Extract the [X, Y] coordinate from the center of the cell holding the provided text.  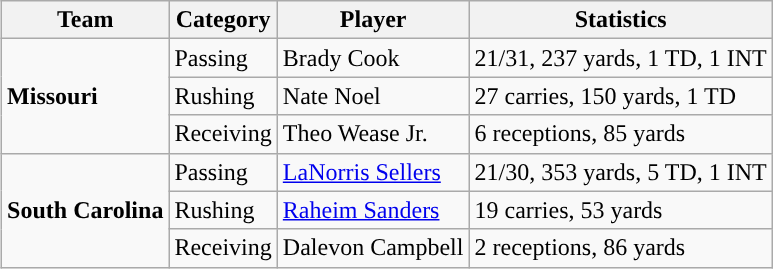
South Carolina [86, 210]
Player [373, 20]
19 carries, 53 yards [620, 210]
Nate Noel [373, 96]
Theo Wease Jr. [373, 134]
Team [86, 20]
LaNorris Sellers [373, 172]
2 receptions, 86 yards [620, 248]
6 receptions, 85 yards [620, 134]
Statistics [620, 20]
Category [223, 20]
Raheim Sanders [373, 210]
27 carries, 150 yards, 1 TD [620, 96]
Missouri [86, 96]
Brady Cook [373, 58]
Dalevon Campbell [373, 248]
21/30, 353 yards, 5 TD, 1 INT [620, 172]
21/31, 237 yards, 1 TD, 1 INT [620, 58]
